Find where the given text appears and provide that cell's center as (x, y) coordinate. 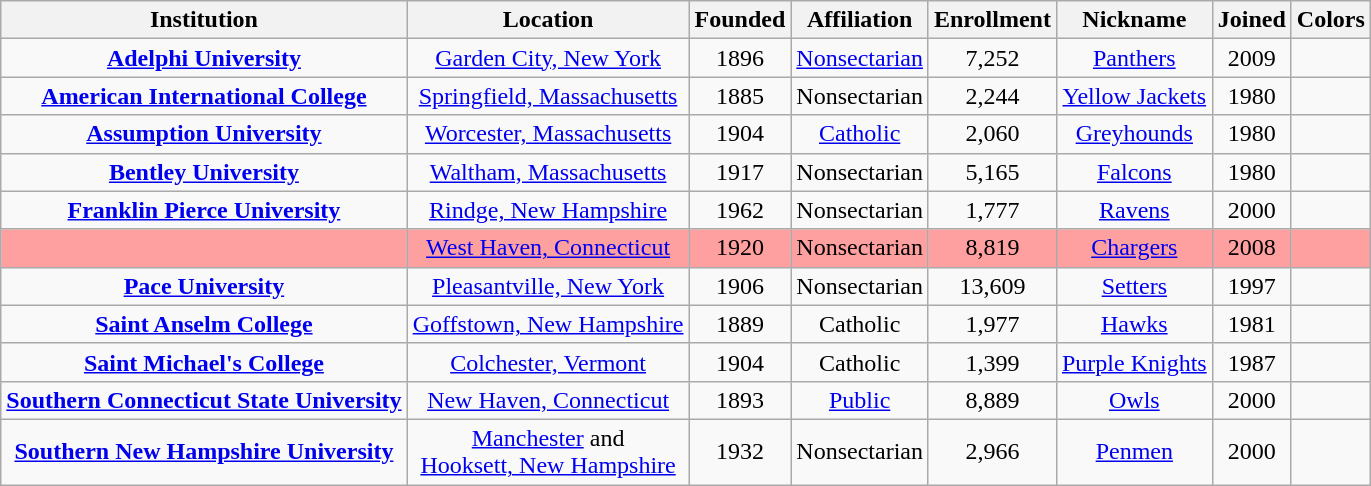
1920 (740, 248)
1917 (740, 172)
Ravens (1134, 210)
Bentley University (204, 172)
1896 (740, 58)
1885 (740, 96)
Enrollment (992, 20)
Colchester, Vermont (548, 362)
2,966 (992, 452)
Pace University (204, 286)
2,244 (992, 96)
Founded (740, 20)
Adelphi University (204, 58)
1962 (740, 210)
Panthers (1134, 58)
8,889 (992, 400)
Franklin Pierce University (204, 210)
Nickname (1134, 20)
Manchester andHooksett, New Hampshire (548, 452)
Saint Anselm College (204, 324)
1889 (740, 324)
Garden City, New York (548, 58)
1987 (1252, 362)
1,399 (992, 362)
Joined (1252, 20)
2009 (1252, 58)
Colors (1330, 20)
Hawks (1134, 324)
1,977 (992, 324)
Saint Michael's College (204, 362)
Affiliation (860, 20)
Waltham, Massachusetts (548, 172)
Owls (1134, 400)
Worcester, Massachusetts (548, 134)
Goffstown, New Hampshire (548, 324)
5,165 (992, 172)
New Haven, Connecticut (548, 400)
Southern New Hampshire University (204, 452)
Purple Knights (1134, 362)
Assumption University (204, 134)
Pleasantville, New York (548, 286)
2,060 (992, 134)
Southern Connecticut State University (204, 400)
Greyhounds (1134, 134)
1932 (740, 452)
Setters (1134, 286)
1981 (1252, 324)
Penmen (1134, 452)
1906 (740, 286)
Yellow Jackets (1134, 96)
Springfield, Massachusetts (548, 96)
Institution (204, 20)
Falcons (1134, 172)
1997 (1252, 286)
Rindge, New Hampshire (548, 210)
West Haven, Connecticut (548, 248)
American International College (204, 96)
Chargers (1134, 248)
1,777 (992, 210)
2008 (1252, 248)
Public (860, 400)
8,819 (992, 248)
Location (548, 20)
13,609 (992, 286)
1893 (740, 400)
7,252 (992, 58)
